Provide the [X, Y] coordinate of the cell's center where the given text is located.  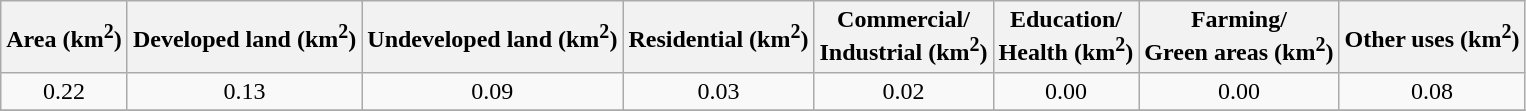
Farming/ Green areas (km2) [1239, 37]
Undeveloped land (km2) [492, 37]
0.13 [244, 91]
Area (km2) [64, 37]
Commercial/ Industrial (km2) [904, 37]
0.09 [492, 91]
Residential (km2) [718, 37]
Other uses (km2) [1432, 37]
0.02 [904, 91]
Education/ Health (km2) [1066, 37]
0.22 [64, 91]
0.03 [718, 91]
Developed land (km2) [244, 37]
0.08 [1432, 91]
